Detect which cell encompasses the target text, then output its (x, y) center coordinate. 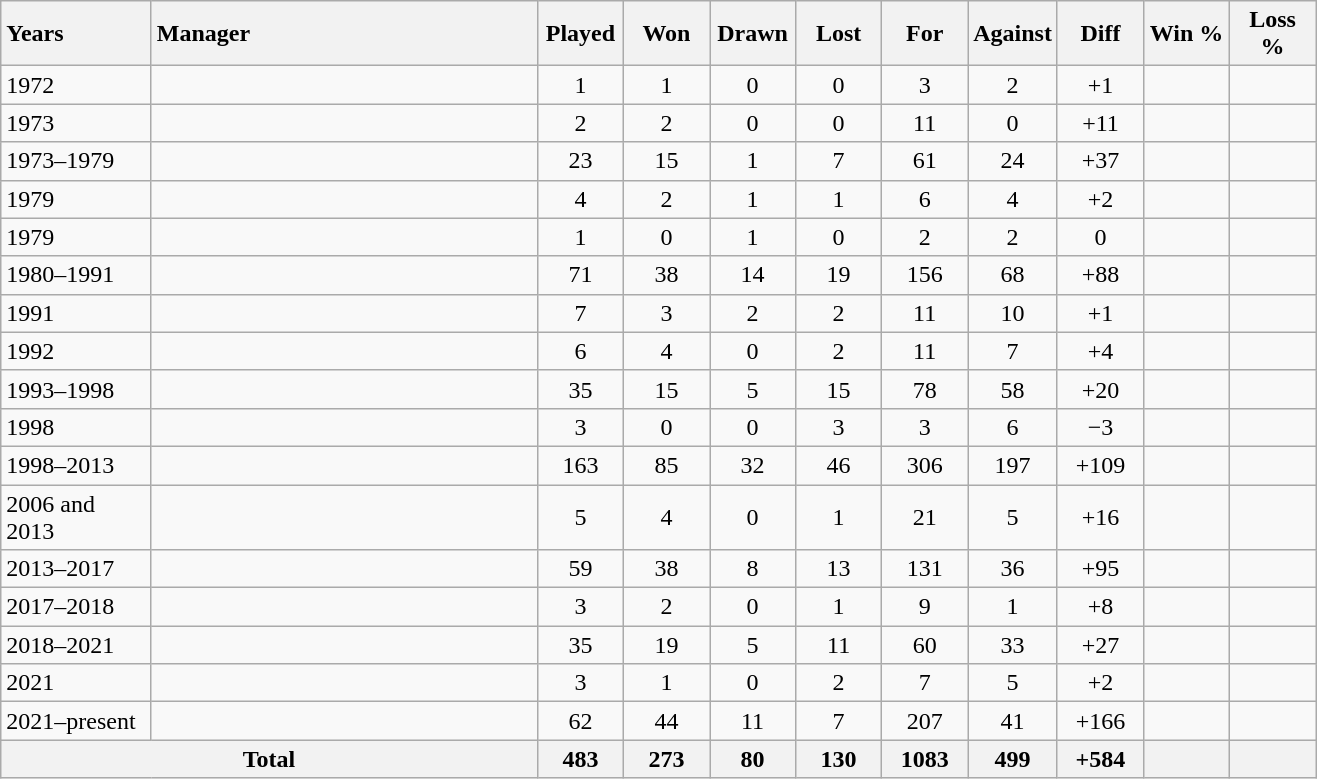
Win % (1186, 34)
1972 (76, 85)
197 (1013, 465)
44 (666, 721)
1973–1979 (76, 161)
2018–2021 (76, 645)
1993–1998 (76, 389)
+584 (1100, 759)
13 (839, 569)
+109 (1100, 465)
1991 (76, 313)
Diff (1100, 34)
For (925, 34)
499 (1013, 759)
85 (666, 465)
71 (580, 275)
62 (580, 721)
68 (1013, 275)
+16 (1100, 516)
61 (925, 161)
2006 and 2013 (76, 516)
306 (925, 465)
207 (925, 721)
78 (925, 389)
+166 (1100, 721)
Years (76, 34)
58 (1013, 389)
+20 (1100, 389)
2013–2017 (76, 569)
+27 (1100, 645)
41 (1013, 721)
1083 (925, 759)
9 (925, 607)
Total (270, 759)
1973 (76, 123)
60 (925, 645)
Lost (839, 34)
Loss % (1273, 34)
2021–present (76, 721)
1998–2013 (76, 465)
24 (1013, 161)
Won (666, 34)
1992 (76, 351)
130 (839, 759)
+95 (1100, 569)
131 (925, 569)
59 (580, 569)
1998 (76, 427)
Against (1013, 34)
−3 (1100, 427)
21 (925, 516)
+4 (1100, 351)
32 (753, 465)
273 (666, 759)
33 (1013, 645)
Drawn (753, 34)
1980–1991 (76, 275)
10 (1013, 313)
+37 (1100, 161)
483 (580, 759)
+88 (1100, 275)
163 (580, 465)
80 (753, 759)
2021 (76, 683)
14 (753, 275)
23 (580, 161)
156 (925, 275)
46 (839, 465)
8 (753, 569)
2017–2018 (76, 607)
Manager (344, 34)
36 (1013, 569)
+11 (1100, 123)
Played (580, 34)
+8 (1100, 607)
